Detect which cell encompasses the target text, then output its (x, y) center coordinate. 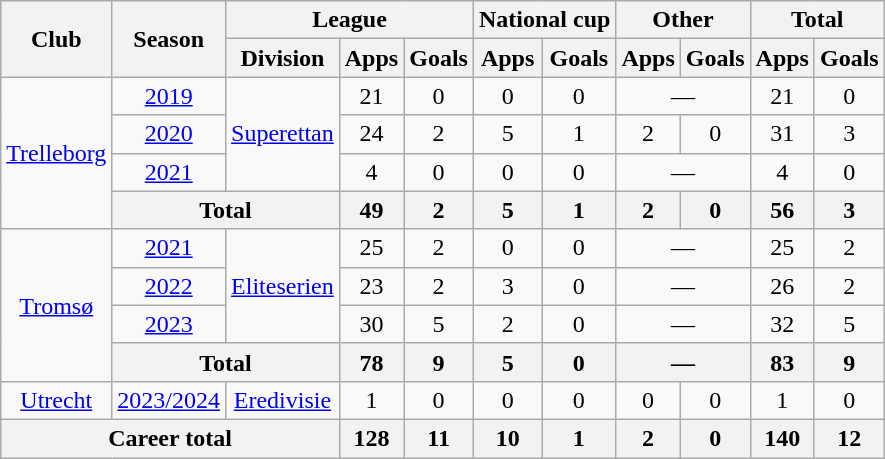
Division (283, 58)
83 (782, 362)
National cup (544, 20)
30 (371, 324)
2020 (169, 134)
Other (683, 20)
31 (782, 134)
128 (371, 438)
Trelleborg (56, 153)
Superettan (283, 134)
140 (782, 438)
12 (849, 438)
11 (439, 438)
2022 (169, 286)
26 (782, 286)
Eliteserien (283, 286)
2023 (169, 324)
Club (56, 39)
Career total (170, 438)
24 (371, 134)
Utrecht (56, 400)
49 (371, 210)
Tromsø (56, 305)
78 (371, 362)
Eredivisie (283, 400)
2023/2024 (169, 400)
2019 (169, 96)
League (350, 20)
10 (507, 438)
Season (169, 39)
56 (782, 210)
23 (371, 286)
32 (782, 324)
